For the text-containing cell, return its midpoint in [X, Y] coordinate format. 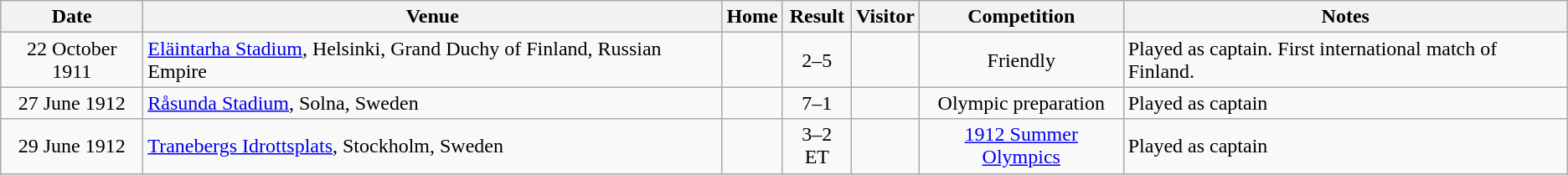
1912 Summer Olympics [1021, 146]
Date [72, 17]
27 June 1912 [72, 103]
3–2 ET [817, 146]
2–5 [817, 60]
Home [752, 17]
Result [817, 17]
Visitor [885, 17]
Råsunda Stadium, Solna, Sweden [432, 103]
Venue [432, 17]
Competition [1021, 17]
22 October 1911 [72, 60]
Olympic preparation [1021, 103]
29 June 1912 [72, 146]
Friendly [1021, 60]
Tranebergs Idrottsplats, Stockholm, Sweden [432, 146]
Eläintarha Stadium, Helsinki, Grand Duchy of Finland, Russian Empire [432, 60]
Played as captain. First international match of Finland. [1345, 60]
7–1 [817, 103]
Notes [1345, 17]
